Scan for the cell matching the given text and deliver its (x, y) coordinate at center. 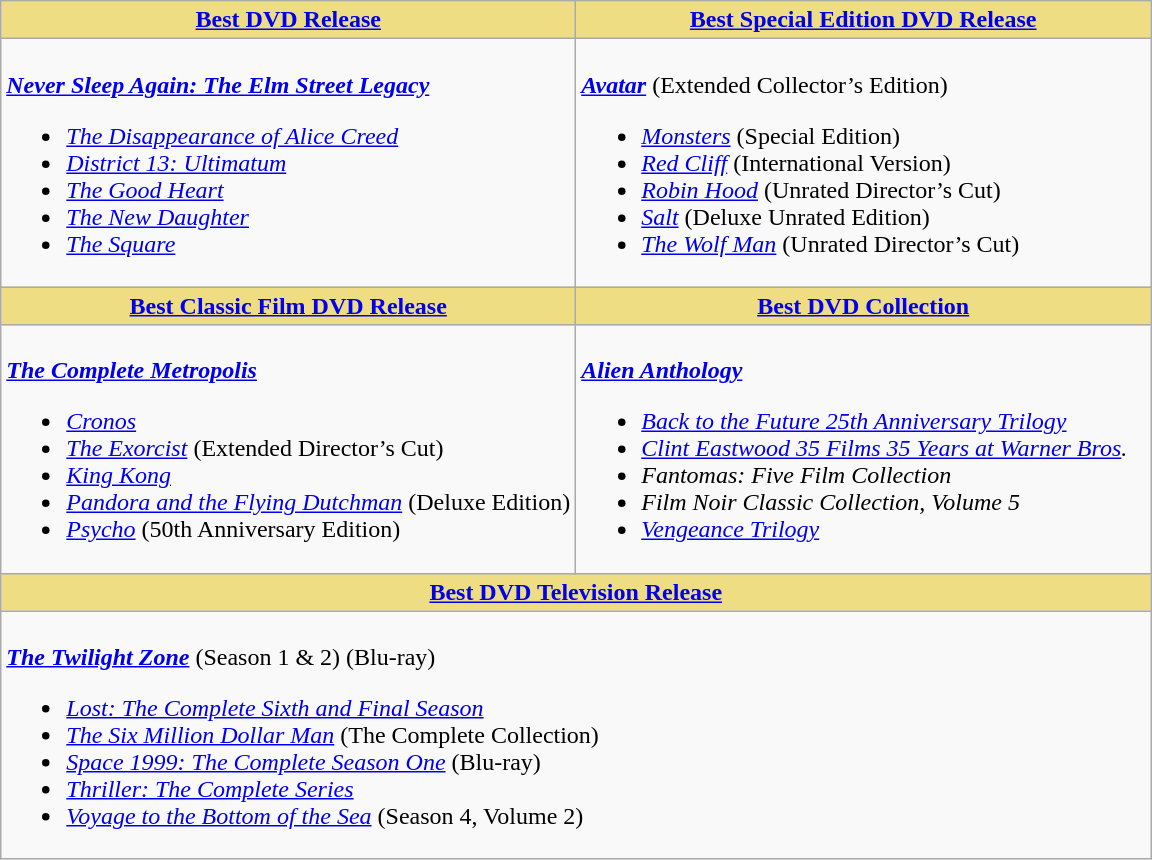
Best Classic Film DVD Release (288, 306)
Best DVD Television Release (576, 592)
Best Special Edition DVD Release (864, 20)
Best DVD Release (288, 20)
Best DVD Collection (864, 306)
Never Sleep Again: The Elm Street LegacyThe Disappearance of Alice CreedDistrict 13: UltimatumThe Good HeartThe New DaughterThe Square (288, 163)
